Pinpoint the cell where the given text exists, returning its (X, Y) midpoint coordinate. 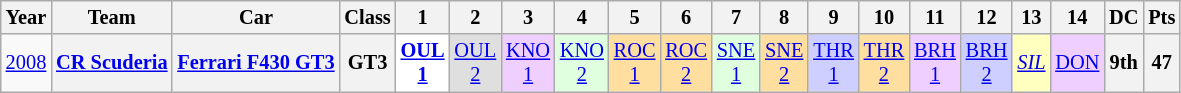
GT3 (368, 63)
ROC2 (686, 63)
3 (528, 17)
12 (987, 17)
4 (582, 17)
BRH2 (987, 63)
Year (26, 17)
14 (1077, 17)
13 (1031, 17)
2 (476, 17)
Ferrari F430 GT3 (256, 63)
6 (686, 17)
2008 (26, 63)
Car (256, 17)
1 (423, 17)
9 (833, 17)
10 (884, 17)
5 (635, 17)
8 (784, 17)
ROC1 (635, 63)
OUL1 (423, 63)
7 (736, 17)
THR1 (833, 63)
KNO1 (528, 63)
CR Scuderia (112, 63)
OUL2 (476, 63)
SNE1 (736, 63)
Class (368, 17)
Team (112, 17)
Pts (1162, 17)
47 (1162, 63)
THR2 (884, 63)
BRH1 (935, 63)
9th (1124, 63)
11 (935, 17)
DC (1124, 17)
SNE2 (784, 63)
KNO2 (582, 63)
SIL (1031, 63)
DON (1077, 63)
